Pinpoint the cell where the given text exists, returning its [x, y] midpoint coordinate. 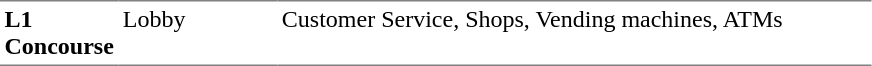
Customer Service, Shops, Vending machines, ATMs [574, 33]
L1Concourse [59, 33]
Lobby [198, 33]
